Provide the [X, Y] coordinate of the cell's center where the given text is located.  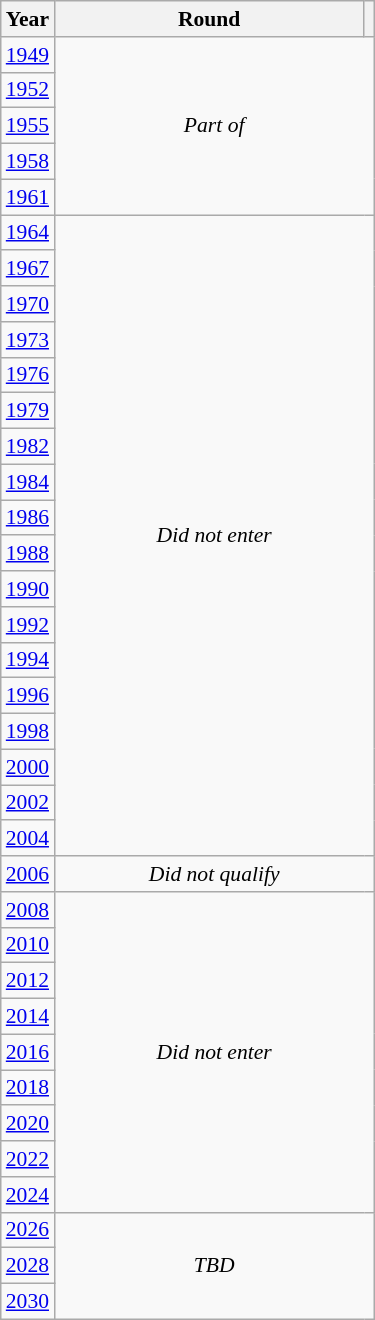
1967 [28, 269]
1964 [28, 233]
Part of [214, 126]
1984 [28, 482]
1992 [28, 625]
2022 [28, 1159]
2028 [28, 1266]
2024 [28, 1195]
2018 [28, 1088]
2010 [28, 945]
2030 [28, 1302]
2000 [28, 767]
1986 [28, 518]
1998 [28, 732]
1952 [28, 90]
2006 [28, 874]
2016 [28, 1052]
1996 [28, 696]
1979 [28, 411]
2012 [28, 981]
1958 [28, 162]
1961 [28, 197]
1970 [28, 304]
1949 [28, 55]
2020 [28, 1124]
1994 [28, 660]
2004 [28, 839]
Did not qualify [214, 874]
1973 [28, 340]
2008 [28, 910]
TBD [214, 1266]
Year [28, 19]
1976 [28, 375]
2014 [28, 1017]
1990 [28, 589]
1988 [28, 554]
1955 [28, 126]
2026 [28, 1230]
Round [209, 19]
1982 [28, 447]
2002 [28, 803]
